Return (x, y) of the center of cell containing provided text 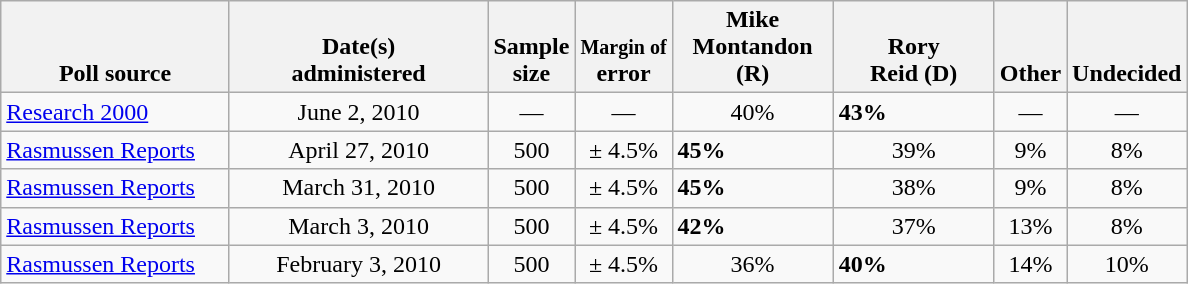
Poll source (116, 47)
Samplesize (532, 47)
February 3, 2010 (358, 264)
Margin oferror (624, 47)
Other (1030, 47)
39% (914, 150)
June 2, 2010 (358, 112)
38% (914, 188)
43% (914, 112)
37% (914, 226)
10% (1127, 264)
14% (1030, 264)
Research 2000 (116, 112)
April 27, 2010 (358, 150)
42% (752, 226)
March 31, 2010 (358, 188)
MikeMontandon (R) (752, 47)
RoryReid (D) (914, 47)
March 3, 2010 (358, 226)
36% (752, 264)
Date(s)administered (358, 47)
13% (1030, 226)
Undecided (1127, 47)
